Find where the given text appears and provide that cell's center as (X, Y) coordinate. 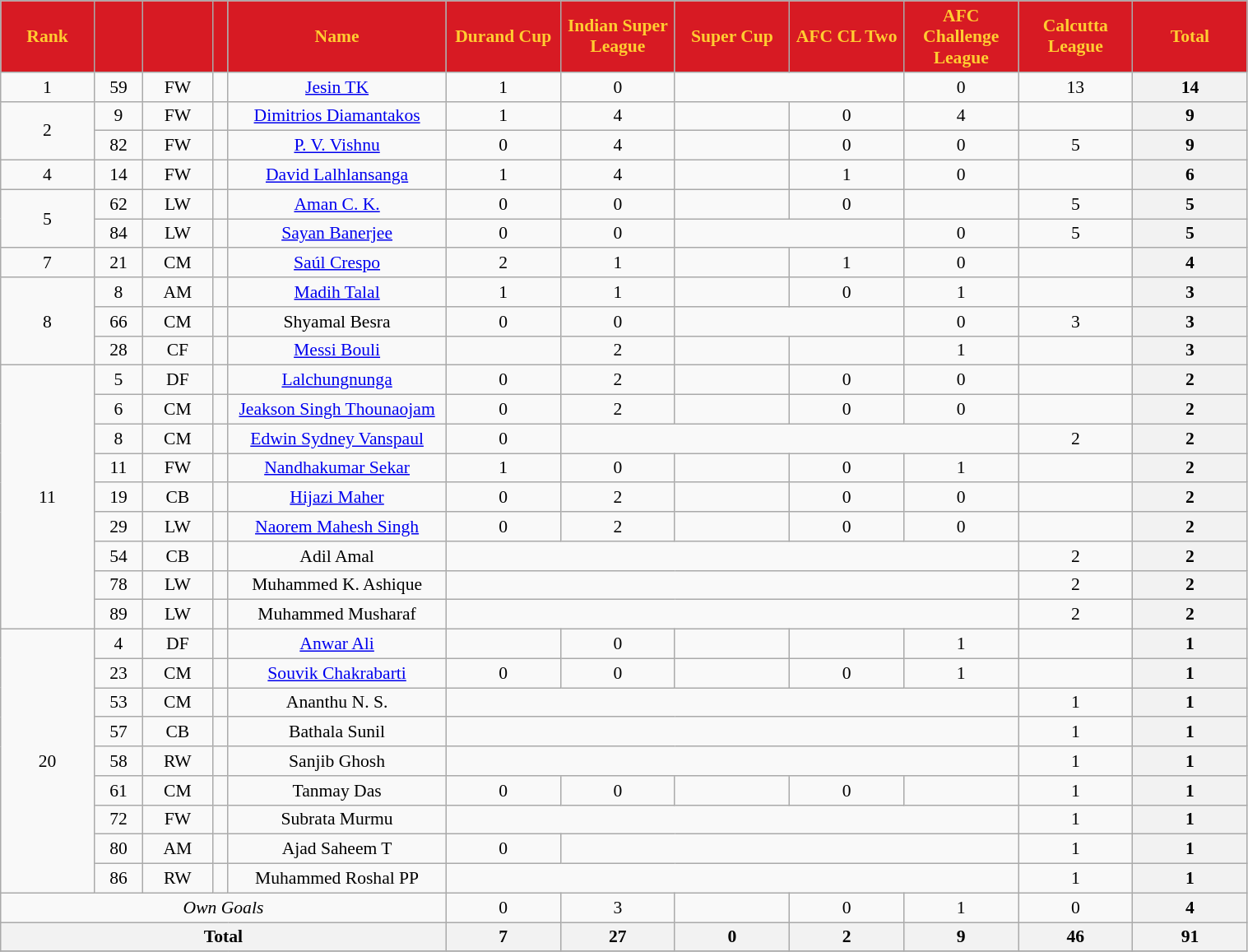
27 (617, 937)
86 (118, 879)
53 (118, 703)
Naorem Mahesh Singh (337, 527)
72 (118, 820)
Own Goals (224, 908)
Adil Amal (337, 556)
Durand Cup (503, 36)
Dimitrios Diamantakos (337, 116)
62 (118, 204)
91 (1190, 937)
Muhammed Roshal PP (337, 879)
89 (118, 615)
28 (118, 351)
82 (118, 146)
Souvik Chakrabarti (337, 673)
Subrata Murmu (337, 820)
Aman C. K. (337, 204)
59 (118, 87)
57 (118, 732)
Muhammed K. Ashique (337, 585)
Shyamal Besra (337, 322)
19 (118, 498)
78 (118, 585)
Anwar Ali (337, 644)
Sayan Banerjee (337, 234)
Nandhakumar Sekar (337, 468)
13 (1076, 87)
61 (118, 791)
23 (118, 673)
Ananthu N. S. (337, 703)
AFC Challenge League (961, 36)
David Lalhlansanga (337, 175)
Jeakson Singh Thounaojam (337, 410)
Lalchungnunga (337, 380)
Bathala Sunil (337, 732)
AFC CL Two (847, 36)
46 (1076, 937)
CF (178, 351)
Madih Talal (337, 292)
Saúl Crespo (337, 263)
Rank (48, 36)
84 (118, 234)
54 (118, 556)
Hijazi Maher (337, 498)
Indian Super League (617, 36)
21 (118, 263)
Edwin Sydney Vanspaul (337, 439)
Sanjib Ghosh (337, 761)
29 (118, 527)
58 (118, 761)
P. V. Vishnu (337, 146)
66 (118, 322)
Super Cup (732, 36)
80 (118, 849)
20 (48, 762)
Muhammed Musharaf (337, 615)
Ajad Saheem T (337, 849)
Calcutta League (1076, 36)
Name (337, 36)
Messi Bouli (337, 351)
Jesin TK (337, 87)
Tanmay Das (337, 791)
